Output the (x, y) coordinate of the center of the cell containing the given text.  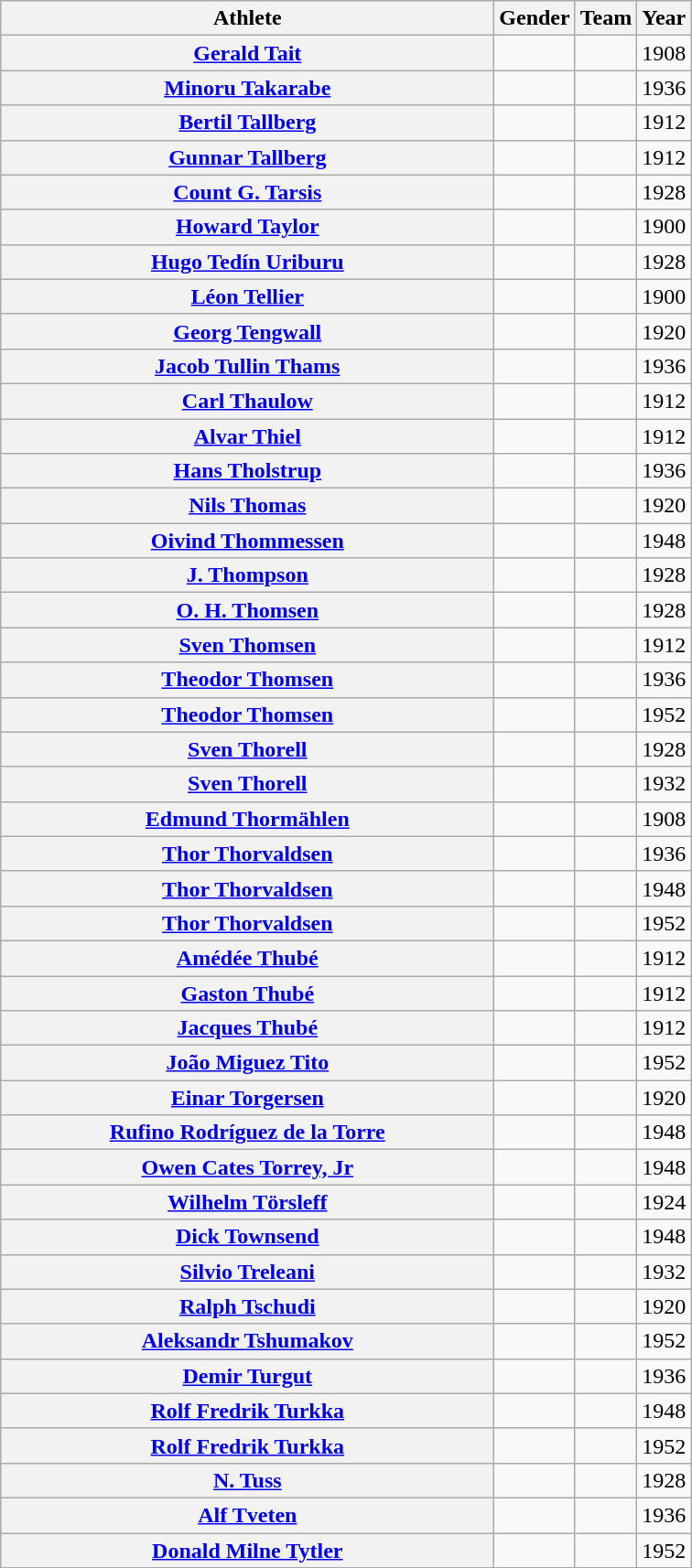
Silvio Treleani (247, 1272)
Wilhelm Törsleff (247, 1202)
Donald Milne Tytler (247, 1551)
Year (665, 18)
Bertil Tallberg (247, 123)
Sven Thomsen (247, 645)
Howard Taylor (247, 227)
Edmund Thormählen (247, 819)
Amédée Thubé (247, 958)
1924 (665, 1202)
Hans Tholstrup (247, 471)
J. Thompson (247, 575)
Minoru Takarabe (247, 88)
Aleksandr Tshumakov (247, 1341)
Hugo Tedín Uriburu (247, 262)
Count G. Tarsis (247, 192)
Jacob Tullin Thams (247, 366)
O. H. Thomsen (247, 610)
Nils Thomas (247, 506)
Team (606, 18)
Demir Turgut (247, 1376)
Einar Torgersen (247, 1098)
João Miguez Tito (247, 1063)
Rufino Rodríguez de la Torre (247, 1133)
Alf Tveten (247, 1515)
Gaston Thubé (247, 993)
Oivind Thommessen (247, 541)
Ralph Tschudi (247, 1306)
Gender (535, 18)
Léon Tellier (247, 296)
Jacques Thubé (247, 1028)
Dick Townsend (247, 1237)
Georg Tengwall (247, 331)
Athlete (247, 18)
Owen Cates Torrey, Jr (247, 1167)
Gunnar Tallberg (247, 157)
Carl Thaulow (247, 401)
Gerald Tait (247, 53)
Alvar Thiel (247, 436)
N. Tuss (247, 1480)
